Search for the cell housing the specified text and yield its (X, Y) center coordinate. 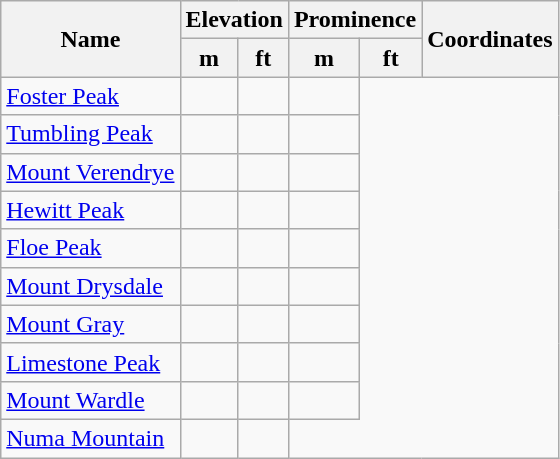
Mount Gray (90, 324)
Limestone Peak (90, 362)
Elevation (234, 20)
Floe Peak (90, 248)
Name (90, 39)
Tumbling Peak (90, 134)
Foster Peak (90, 96)
Mount Verendrye (90, 172)
Mount Wardle (90, 400)
Numa Mountain (90, 438)
Prominence (354, 20)
Coordinates (490, 39)
Mount Drysdale (90, 286)
Hewitt Peak (90, 210)
